From the cell containing the given text, extract its center point as [x, y] coordinate. 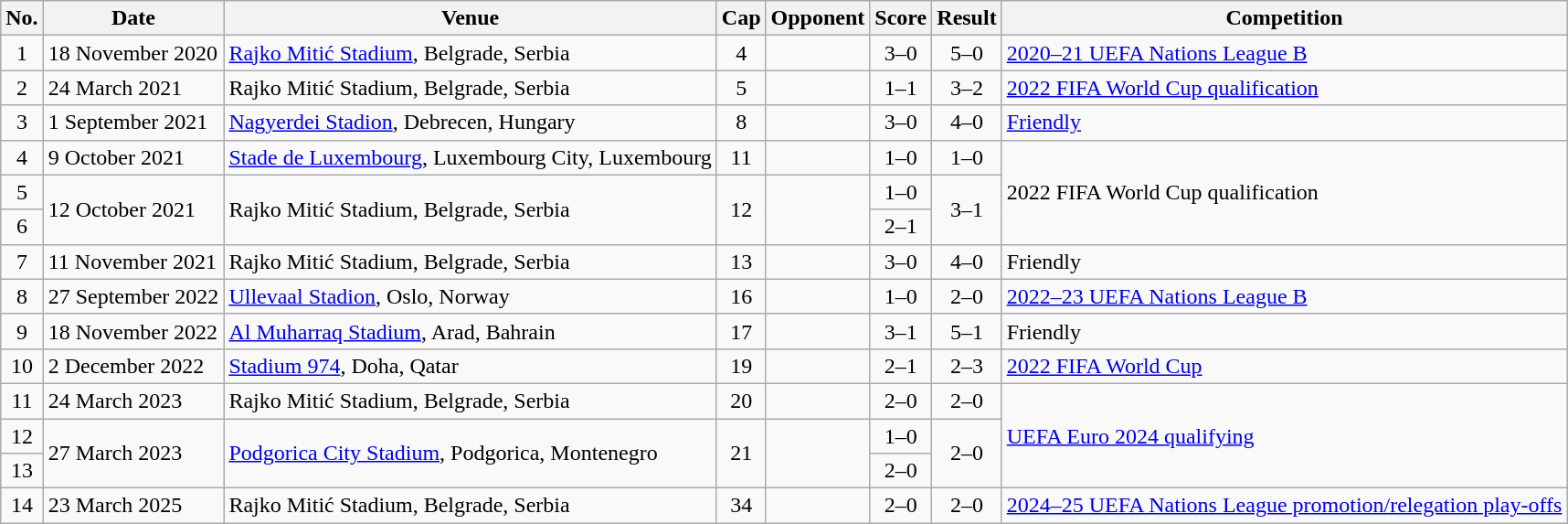
18 November 2022 [133, 331]
27 March 2023 [133, 454]
11 November 2021 [133, 262]
27 September 2022 [133, 296]
1 September 2021 [133, 123]
2020–21 UEFA Nations League B [1285, 53]
9 October 2021 [133, 157]
UEFA Euro 2024 qualifying [1285, 435]
Al Muharraq Stadium, Arad, Bahrain [470, 331]
Stadium 974, Doha, Qatar [470, 366]
24 March 2021 [133, 88]
20 [741, 401]
9 [22, 331]
2022 FIFA World Cup [1285, 366]
10 [22, 366]
2 December 2022 [133, 366]
Date [133, 18]
Competition [1285, 18]
2–3 [967, 366]
19 [741, 366]
17 [741, 331]
34 [741, 506]
Opponent [818, 18]
5–1 [967, 331]
No. [22, 18]
23 March 2025 [133, 506]
Result [967, 18]
Nagyerdei Stadion, Debrecen, Hungary [470, 123]
Cap [741, 18]
Venue [470, 18]
5–0 [967, 53]
1 [22, 53]
Ullevaal Stadion, Oslo, Norway [470, 296]
16 [741, 296]
2022–23 UEFA Nations League B [1285, 296]
Podgorica City Stadium, Podgorica, Montenegro [470, 454]
24 March 2023 [133, 401]
2 [22, 88]
7 [22, 262]
21 [741, 454]
14 [22, 506]
18 November 2020 [133, 53]
3–2 [967, 88]
1–1 [901, 88]
2024–25 UEFA Nations League promotion/relegation play-offs [1285, 506]
Stade de Luxembourg, Luxembourg City, Luxembourg [470, 157]
6 [22, 227]
Score [901, 18]
3 [22, 123]
12 October 2021 [133, 209]
